Return the (x, y) coordinate for the center point of the cell that contains the specified text.  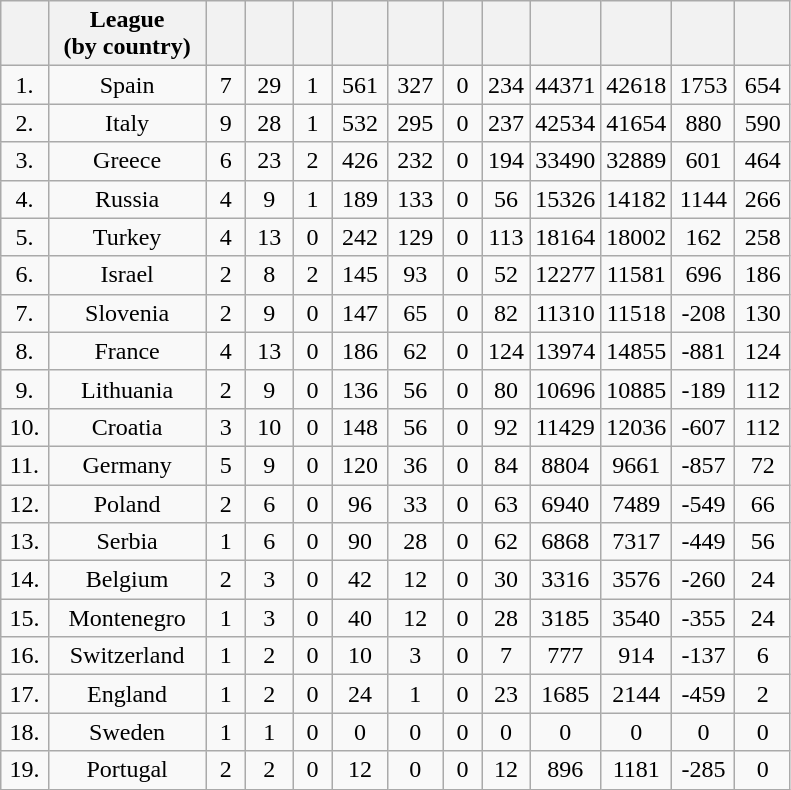
66 (762, 503)
12277 (566, 275)
3316 (566, 580)
120 (360, 465)
-260 (704, 580)
33490 (566, 161)
590 (762, 123)
England (127, 694)
7. (24, 313)
Spain (127, 85)
-459 (704, 694)
145 (360, 275)
96 (360, 503)
7317 (636, 542)
Italy (127, 123)
-881 (704, 351)
Belgium (127, 580)
11310 (566, 313)
4. (24, 199)
696 (704, 275)
464 (762, 161)
10696 (566, 389)
5 (226, 465)
France (127, 351)
561 (360, 85)
Slovenia (127, 313)
777 (566, 656)
14. (24, 580)
15. (24, 618)
40 (360, 618)
266 (762, 199)
1. (24, 85)
129 (416, 237)
Russia (127, 199)
7489 (636, 503)
327 (416, 85)
194 (506, 161)
189 (360, 199)
295 (416, 123)
80 (506, 389)
44371 (566, 85)
162 (704, 237)
Lithuania (127, 389)
242 (360, 237)
914 (636, 656)
15326 (566, 199)
29 (268, 85)
92 (506, 427)
6. (24, 275)
880 (704, 123)
601 (704, 161)
72 (762, 465)
93 (416, 275)
1144 (704, 199)
-607 (704, 427)
42618 (636, 85)
33 (416, 503)
Serbia (127, 542)
3576 (636, 580)
-857 (704, 465)
Montenegro (127, 618)
42 (360, 580)
11. (24, 465)
896 (566, 770)
13974 (566, 351)
52 (506, 275)
Sweden (127, 732)
11518 (636, 313)
Turkey (127, 237)
237 (506, 123)
113 (506, 237)
5. (24, 237)
32889 (636, 161)
14855 (636, 351)
30 (506, 580)
8804 (566, 465)
65 (416, 313)
84 (506, 465)
90 (360, 542)
532 (360, 123)
1685 (566, 694)
8. (24, 351)
234 (506, 85)
42534 (566, 123)
-189 (704, 389)
3. (24, 161)
130 (762, 313)
14182 (636, 199)
18164 (566, 237)
Switzerland (127, 656)
17. (24, 694)
18. (24, 732)
Germany (127, 465)
82 (506, 313)
Croatia (127, 427)
19. (24, 770)
258 (762, 237)
13. (24, 542)
63 (506, 503)
12. (24, 503)
-137 (704, 656)
10885 (636, 389)
-285 (704, 770)
18002 (636, 237)
1753 (704, 85)
1181 (636, 770)
16. (24, 656)
41654 (636, 123)
8 (268, 275)
Portugal (127, 770)
-355 (704, 618)
426 (360, 161)
Israel (127, 275)
-549 (704, 503)
Greece (127, 161)
654 (762, 85)
136 (360, 389)
Poland (127, 503)
3540 (636, 618)
League(by country) (127, 34)
3185 (566, 618)
6868 (566, 542)
9661 (636, 465)
133 (416, 199)
2144 (636, 694)
2. (24, 123)
9. (24, 389)
11581 (636, 275)
148 (360, 427)
10. (24, 427)
12036 (636, 427)
147 (360, 313)
11429 (566, 427)
-208 (704, 313)
6940 (566, 503)
-449 (704, 542)
232 (416, 161)
36 (416, 465)
